Extract the (X, Y) coordinate from the center of the cell holding the provided text.  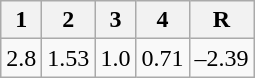
1 (22, 20)
R (222, 20)
–2.39 (222, 58)
3 (116, 20)
1.0 (116, 58)
2 (68, 20)
1.53 (68, 58)
2.8 (22, 58)
0.71 (162, 58)
4 (162, 20)
